Extract the (X, Y) coordinate from the center of the cell holding the provided text.  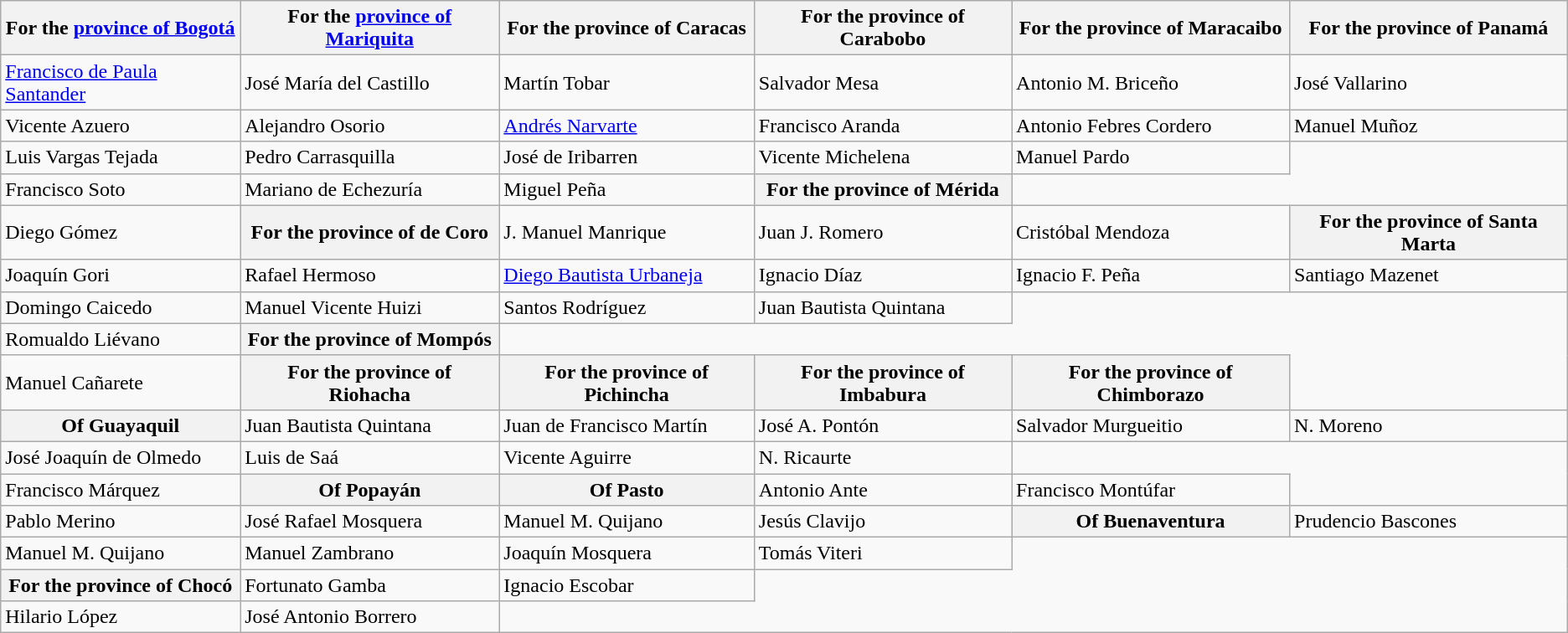
J. Manuel Manrique (627, 233)
For the province of Santa Marta (1429, 233)
For the province of Mariquita (370, 28)
Luis Vargas Tejada (121, 157)
José Joaquín de Olmedo (121, 457)
Joaquín Mosquera (627, 553)
José A. Pontón (883, 425)
For the province of Mompós (370, 339)
Jesús Clavijo (883, 522)
Vicente Aguirre (627, 457)
Alejandro Osorio (370, 126)
Antonio M. Briceño (1151, 82)
For the province of Maracaibo (1151, 28)
Salvador Murgueitio (1151, 425)
Diego Bautista Urbaneja (627, 275)
Cristóbal Mendoza (1151, 233)
Manuel Cañarete (121, 382)
Fortunato Gamba (370, 585)
Domingo Caicedo (121, 307)
Joaquín Gori (121, 275)
Salvador Mesa (883, 82)
Hilario López (121, 617)
Miguel Peña (627, 189)
Romualdo Liévano (121, 339)
Juan J. Romero (883, 233)
Luis de Saá (370, 457)
Prudencio Bascones (1429, 522)
For the province of Carabobo (883, 28)
For the province of Pichincha (627, 382)
Juan de Francisco Martín (627, 425)
Francisco Aranda (883, 126)
José Rafael Mosquera (370, 522)
Vicente Azuero (121, 126)
Mariano de Echezuría (370, 189)
Ignacio Díaz (883, 275)
Manuel Pardo (1151, 157)
Antonio Febres Cordero (1151, 126)
For the province of Chimborazo (1151, 382)
Ignacio F. Peña (1151, 275)
Pedro Carrasquilla (370, 157)
José Antonio Borrero (370, 617)
For the province of Mérida (883, 189)
José de Iribarren (627, 157)
Francisco Soto (121, 189)
Francisco Márquez (121, 490)
N. Moreno (1429, 425)
Rafael Hermoso (370, 275)
José Vallarino (1429, 82)
Martín Tobar (627, 82)
José María del Castillo (370, 82)
For the province of Chocó (121, 585)
Of Guayaquil (121, 425)
For the province of Panamá (1429, 28)
Manuel Zambrano (370, 553)
For the province of Caracas (627, 28)
For the province of de Coro (370, 233)
Francisco de Paula Santander (121, 82)
Diego Gómez (121, 233)
Vicente Michelena (883, 157)
Of Pasto (627, 490)
Manuel Vicente Huizi (370, 307)
Pablo Merino (121, 522)
For the province of Riohacha (370, 382)
For the province of Imbabura (883, 382)
Andrés Narvarte (627, 126)
Of Buenaventura (1151, 522)
Ignacio Escobar (627, 585)
Of Popayán (370, 490)
Manuel Muñoz (1429, 126)
For the province of Bogotá (121, 28)
Tomás Viteri (883, 553)
Santiago Mazenet (1429, 275)
Santos Rodríguez (627, 307)
N. Ricaurte (883, 457)
Francisco Montúfar (1151, 490)
Antonio Ante (883, 490)
